Capture the cell that displays the provided text and extract its [X, Y] central coordinate. 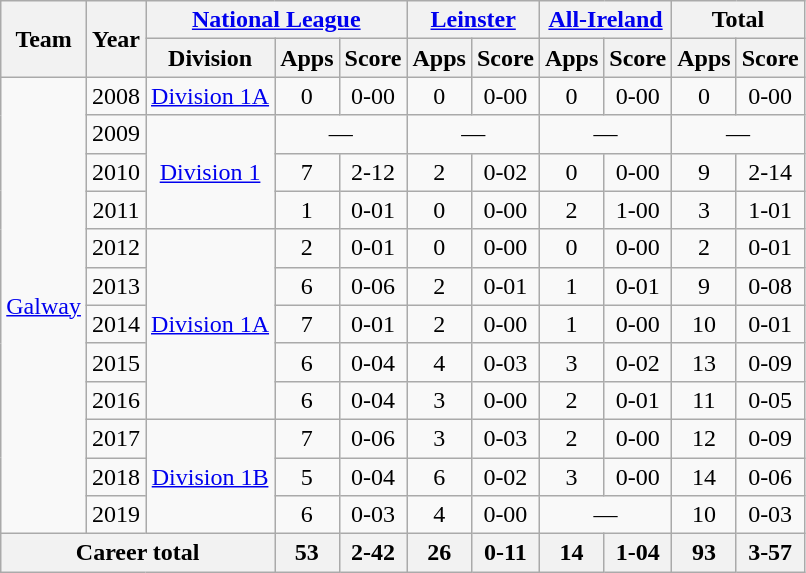
2010 [116, 172]
2-12 [373, 172]
1-00 [638, 210]
1-01 [770, 210]
2011 [116, 210]
2015 [116, 362]
0-08 [770, 286]
National League [276, 20]
Year [116, 39]
13 [704, 362]
2013 [116, 286]
0-11 [505, 553]
2-42 [373, 553]
12 [704, 438]
2018 [116, 477]
2017 [116, 438]
3-57 [770, 553]
Galway [44, 306]
Division [210, 58]
All-Ireland [605, 20]
Division 1B [210, 476]
93 [704, 553]
26 [439, 553]
2-14 [770, 172]
Total [738, 20]
2019 [116, 515]
53 [307, 553]
11 [704, 400]
2016 [116, 400]
Team [44, 39]
1-04 [638, 553]
Career total [138, 553]
2009 [116, 134]
2008 [116, 96]
Leinster [473, 20]
0-05 [770, 400]
Division 1 [210, 172]
5 [307, 477]
2012 [116, 248]
2014 [116, 324]
